Detect which cell encompasses the target text, then output its (X, Y) center coordinate. 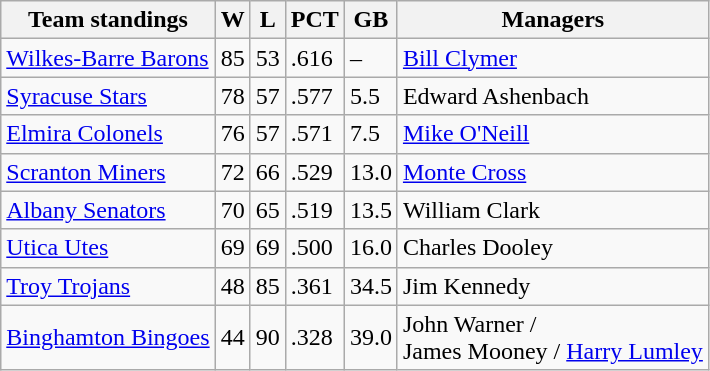
.519 (314, 210)
Charles Dooley (552, 248)
Troy Trojans (108, 286)
Albany Senators (108, 210)
.571 (314, 134)
– (370, 58)
Mike O'Neill (552, 134)
GB (370, 20)
Scranton Miners (108, 172)
Elmira Colonels (108, 134)
70 (232, 210)
John Warner /James Mooney / Harry Lumley (552, 338)
William Clark (552, 210)
.616 (314, 58)
Wilkes-Barre Barons (108, 58)
W (232, 20)
Monte Cross (552, 172)
78 (232, 96)
Team standings (108, 20)
.577 (314, 96)
16.0 (370, 248)
53 (268, 58)
48 (232, 286)
Jim Kennedy (552, 286)
Edward Ashenbach (552, 96)
Binghamton Bingoes (108, 338)
66 (268, 172)
.328 (314, 338)
44 (232, 338)
5.5 (370, 96)
.529 (314, 172)
13.0 (370, 172)
Utica Utes (108, 248)
72 (232, 172)
Managers (552, 20)
90 (268, 338)
PCT (314, 20)
39.0 (370, 338)
34.5 (370, 286)
76 (232, 134)
Bill Clymer (552, 58)
L (268, 20)
13.5 (370, 210)
65 (268, 210)
.500 (314, 248)
7.5 (370, 134)
.361 (314, 286)
Syracuse Stars (108, 96)
